Determine the [X, Y] coordinate at the center of the cell enclosing the given text.  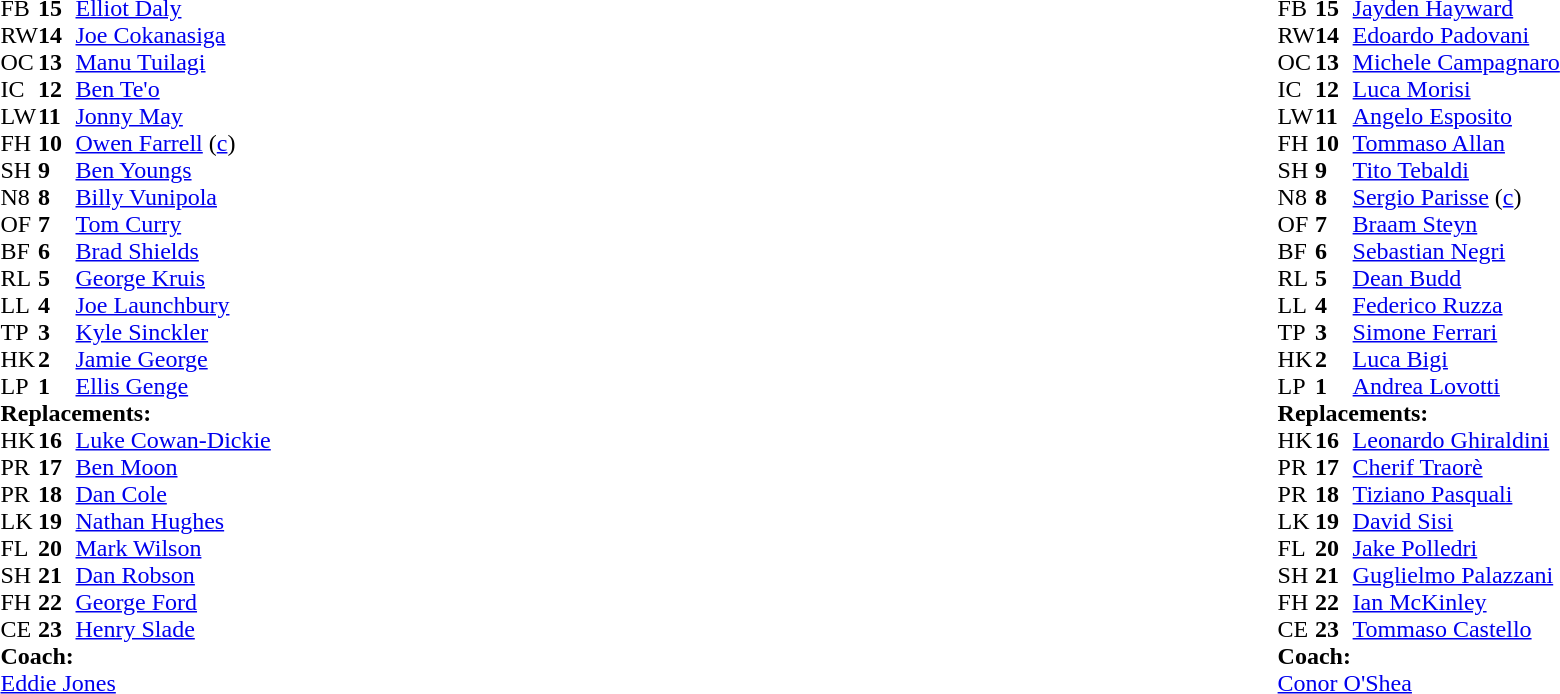
Leonardo Ghiraldini [1456, 440]
Dean Budd [1456, 278]
Dan Robson [174, 576]
Edoardo Padovani [1456, 36]
Federico Ruzza [1456, 306]
Manu Tuilagi [174, 62]
Ben Youngs [174, 170]
George Ford [174, 602]
Henry Slade [174, 630]
Luke Cowan-Dickie [174, 440]
Tommaso Castello [1456, 630]
Jamie George [174, 360]
Mark Wilson [174, 548]
Michele Campagnaro [1456, 62]
Dan Cole [174, 494]
Ben Te'o [174, 90]
Luca Morisi [1456, 90]
Guglielmo Palazzani [1456, 576]
Joe Cokanasiga [174, 36]
Joe Launchbury [174, 306]
Owen Farrell (c) [174, 144]
Angelo Esposito [1456, 116]
Billy Vunipola [174, 198]
Kyle Sinckler [174, 332]
Jake Polledri [1456, 548]
Ian McKinley [1456, 602]
Jonny May [174, 116]
Luca Bigi [1456, 360]
Tiziano Pasquali [1456, 494]
David Sisi [1456, 522]
Brad Shields [174, 252]
Sergio Parisse (c) [1456, 198]
Simone Ferrari [1456, 332]
Tommaso Allan [1456, 144]
Sebastian Negri [1456, 252]
Tom Curry [174, 224]
George Kruis [174, 278]
Andrea Lovotti [1456, 386]
Nathan Hughes [174, 522]
Tito Tebaldi [1456, 170]
Cherif Traorè [1456, 468]
Braam Steyn [1456, 224]
Ben Moon [174, 468]
Ellis Genge [174, 386]
